Pinpoint the cell where the given text exists, returning its [X, Y] midpoint coordinate. 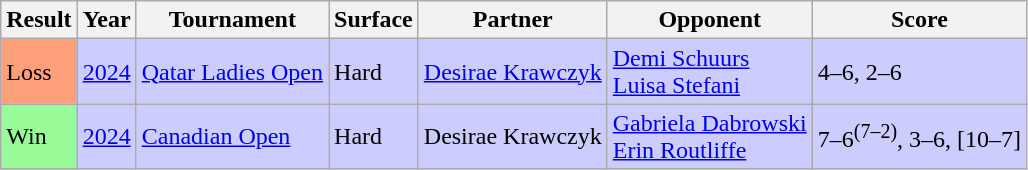
Result [39, 20]
Demi Schuurs Luisa Stefani [710, 72]
4–6, 2–6 [919, 72]
Gabriela Dabrowski Erin Routliffe [710, 136]
Tournament [232, 20]
Win [39, 136]
Loss [39, 72]
Score [919, 20]
Qatar Ladies Open [232, 72]
Partner [512, 20]
Year [106, 20]
Surface [374, 20]
Canadian Open [232, 136]
Opponent [710, 20]
7–6(7–2), 3–6, [10–7] [919, 136]
